Determine the (X, Y) coordinate at the center of the cell enclosing the given text.  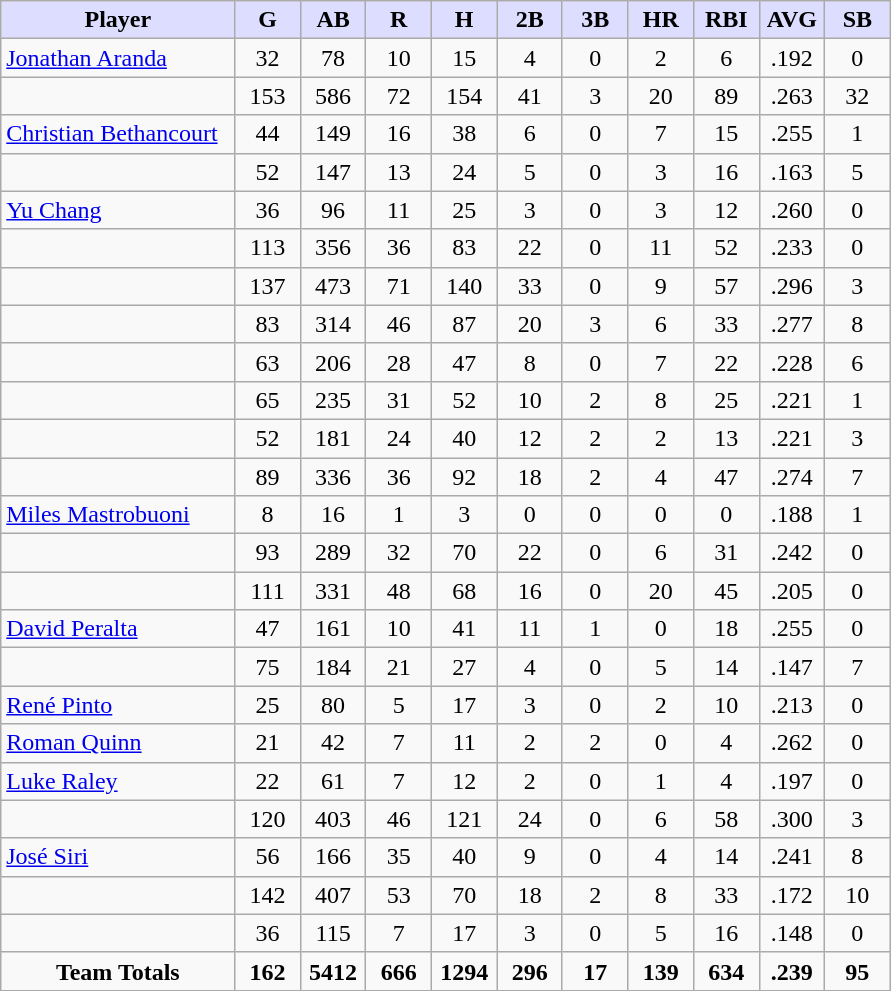
AVG (792, 20)
Miles Mastrobuoni (118, 515)
44 (268, 134)
314 (333, 324)
72 (399, 96)
71 (399, 286)
René Pinto (118, 705)
336 (333, 477)
.260 (792, 210)
David Peralta (118, 629)
113 (268, 248)
162 (268, 971)
142 (268, 895)
140 (464, 286)
3B (595, 20)
.239 (792, 971)
53 (399, 895)
331 (333, 591)
35 (399, 857)
SB (858, 20)
.213 (792, 705)
.242 (792, 553)
G (268, 20)
48 (399, 591)
181 (333, 438)
154 (464, 96)
5412 (333, 971)
289 (333, 553)
586 (333, 96)
63 (268, 362)
HR (661, 20)
1294 (464, 971)
235 (333, 400)
111 (268, 591)
87 (464, 324)
120 (268, 819)
AB (333, 20)
115 (333, 933)
H (464, 20)
473 (333, 286)
153 (268, 96)
2B (530, 20)
.233 (792, 248)
403 (333, 819)
78 (333, 58)
57 (727, 286)
Player (118, 20)
.188 (792, 515)
.263 (792, 96)
166 (333, 857)
28 (399, 362)
RBI (727, 20)
93 (268, 553)
75 (268, 667)
.148 (792, 933)
45 (727, 591)
.205 (792, 591)
.274 (792, 477)
José Siri (118, 857)
Jonathan Aranda (118, 58)
38 (464, 134)
634 (727, 971)
666 (399, 971)
161 (333, 629)
.296 (792, 286)
96 (333, 210)
61 (333, 781)
121 (464, 819)
58 (727, 819)
Luke Raley (118, 781)
206 (333, 362)
.262 (792, 743)
.163 (792, 172)
356 (333, 248)
68 (464, 591)
149 (333, 134)
147 (333, 172)
65 (268, 400)
80 (333, 705)
27 (464, 667)
184 (333, 667)
42 (333, 743)
.228 (792, 362)
Yu Chang (118, 210)
.300 (792, 819)
Team Totals (118, 971)
139 (661, 971)
.147 (792, 667)
296 (530, 971)
56 (268, 857)
.192 (792, 58)
.197 (792, 781)
92 (464, 477)
.277 (792, 324)
95 (858, 971)
Christian Bethancourt (118, 134)
.172 (792, 895)
Roman Quinn (118, 743)
.241 (792, 857)
R (399, 20)
407 (333, 895)
137 (268, 286)
